Determine the (x, y) coordinate at the center of the cell enclosing the given text.  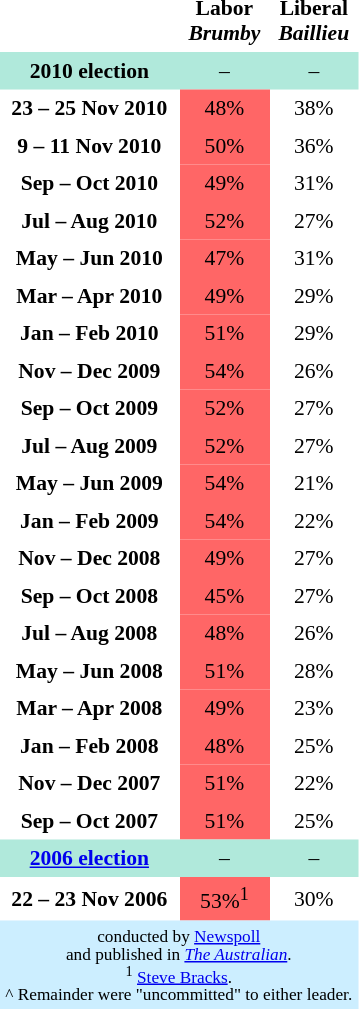
47% (224, 258)
28% (314, 671)
36% (314, 146)
50% (224, 146)
53%1 (224, 898)
30% (314, 898)
45% (224, 596)
38% (314, 108)
23% (314, 708)
21% (314, 483)
